Capture the cell that displays the provided text and extract its [X, Y] central coordinate. 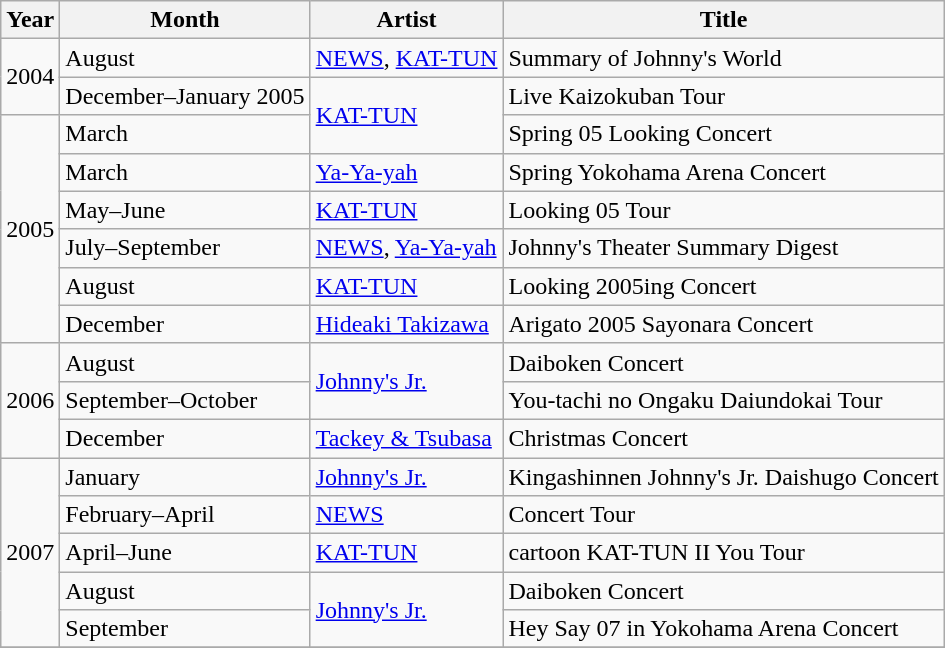
Arigato 2005 Sayonara Concert [724, 324]
September [185, 629]
NEWS, Ya-Ya-yah [406, 248]
Concert Tour [724, 515]
Kingashinnen Johnny's Jr. Daishugo Concert [724, 477]
NEWS [406, 515]
2005 [30, 229]
Ya-Ya-yah [406, 172]
You-tachi no Ongaku Daiundokai Tour [724, 400]
Christmas Concert [724, 438]
NEWS, KAT-TUN [406, 58]
Live Kaizokuban Tour [724, 96]
Spring 05 Looking Concert [724, 134]
April–June [185, 553]
September–October [185, 400]
Year [30, 20]
Hideaki Takizawa [406, 324]
May–June [185, 210]
2004 [30, 77]
2006 [30, 400]
Johnny's Theater Summary Digest [724, 248]
Month [185, 20]
Summary of Johnny's World [724, 58]
Looking 05 Tour [724, 210]
Spring Yokohama Arena Concert [724, 172]
Looking 2005ing Concert [724, 286]
Artist [406, 20]
2007 [30, 553]
February–April [185, 515]
July–September [185, 248]
cartoon KAT-TUN II You Tour [724, 553]
January [185, 477]
December–January 2005 [185, 96]
Hey Say 07 in Yokohama Arena Concert [724, 629]
Title [724, 20]
Tackey & Tsubasa [406, 438]
